Scan for the cell matching the given text and deliver its (x, y) coordinate at center. 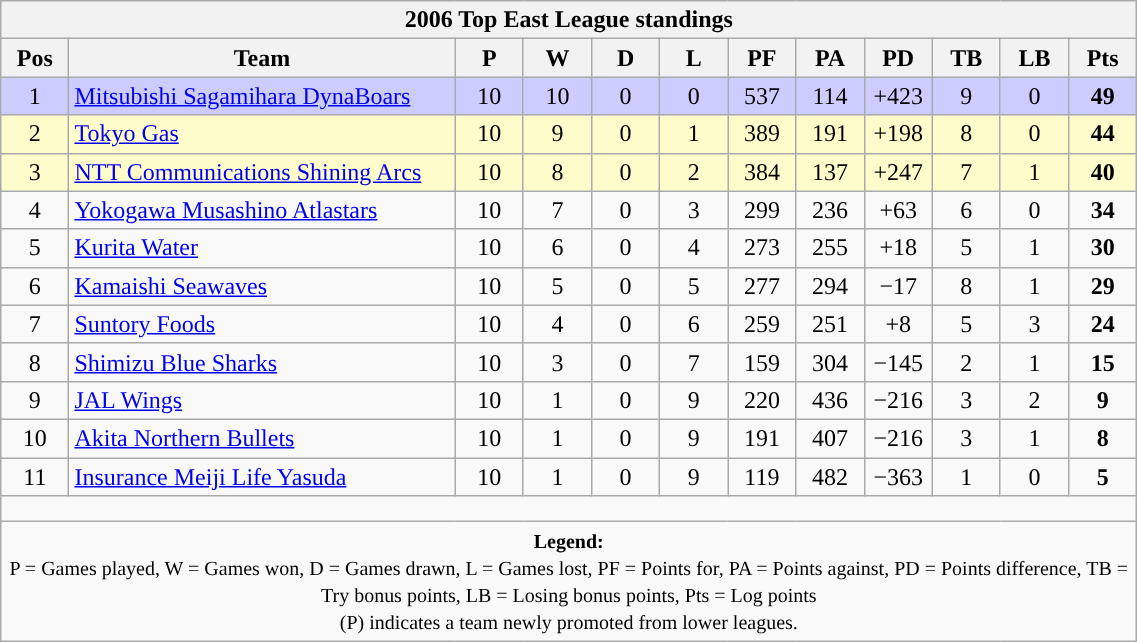
L (694, 58)
277 (762, 286)
259 (762, 324)
384 (762, 172)
+63 (898, 210)
JAL Wings (262, 400)
+8 (898, 324)
Tokyo Gas (262, 134)
Pos (35, 58)
LB (1034, 58)
Mitsubishi Sagamihara DynaBoars (262, 96)
29 (1103, 286)
Pts (1103, 58)
34 (1103, 210)
389 (762, 134)
255 (830, 248)
114 (830, 96)
Akita Northern Bullets (262, 438)
44 (1103, 134)
PF (762, 58)
Yokogawa Musashino Atlastars (262, 210)
537 (762, 96)
PD (898, 58)
+18 (898, 248)
W (557, 58)
137 (830, 172)
+423 (898, 96)
−17 (898, 286)
299 (762, 210)
−145 (898, 362)
482 (830, 477)
2006 Top East League standings (569, 20)
15 (1103, 362)
Suntory Foods (262, 324)
−363 (898, 477)
407 (830, 438)
Kurita Water (262, 248)
Insurance Meiji Life Yasuda (262, 477)
24 (1103, 324)
D (625, 58)
159 (762, 362)
TB (966, 58)
+247 (898, 172)
Team (262, 58)
40 (1103, 172)
P (489, 58)
273 (762, 248)
236 (830, 210)
294 (830, 286)
PA (830, 58)
+198 (898, 134)
30 (1103, 248)
11 (35, 477)
436 (830, 400)
Kamaishi Seawaves (262, 286)
220 (762, 400)
NTT Communications Shining Arcs (262, 172)
49 (1103, 96)
304 (830, 362)
Shimizu Blue Sharks (262, 362)
119 (762, 477)
251 (830, 324)
